Identify which cell holds the provided text, then report its (x, y) central coordinate. 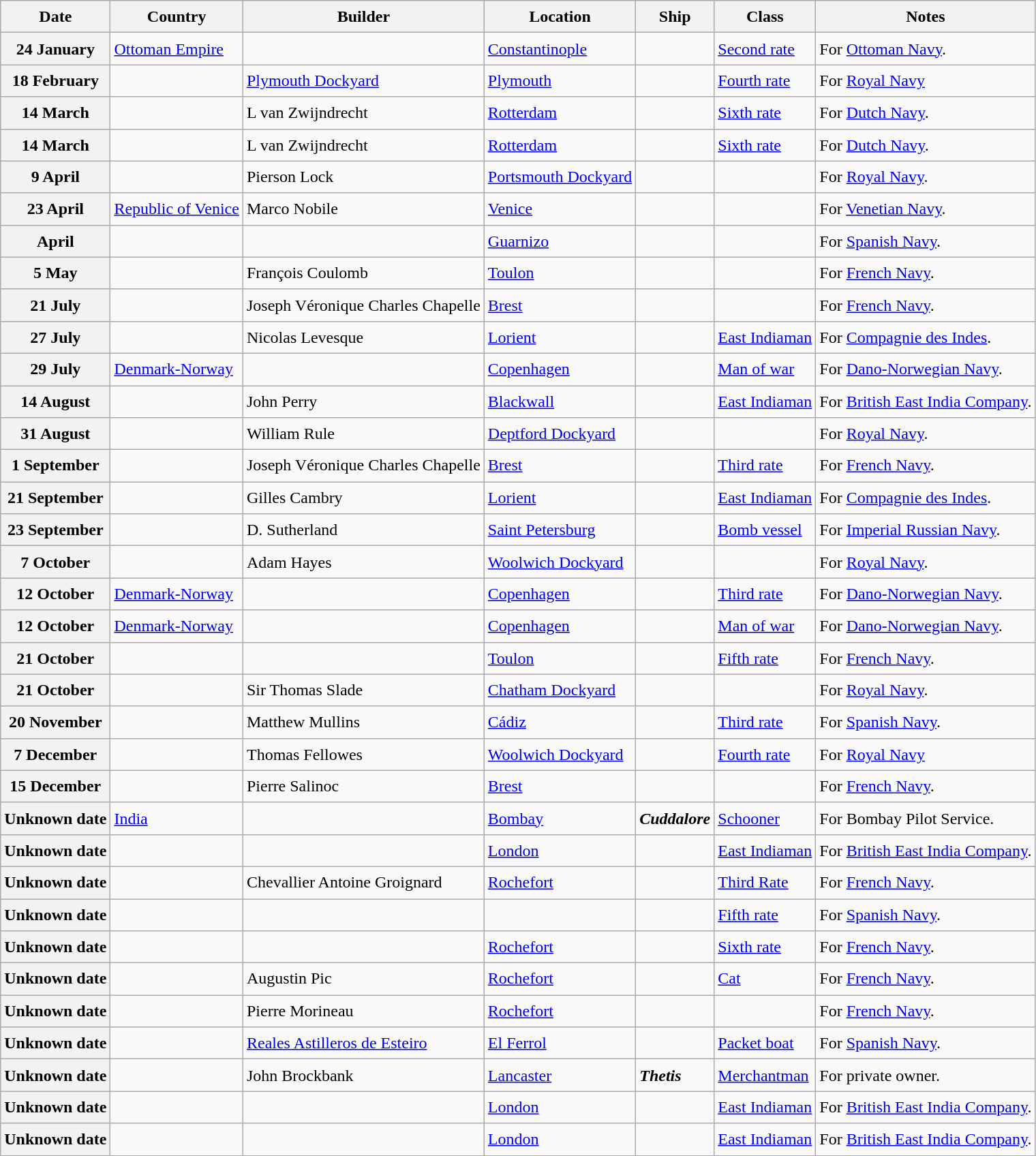
Chatham Dockyard (560, 690)
7 October (56, 562)
Chevallier Antoine Groignard (363, 882)
15 December (56, 787)
27 July (56, 337)
14 August (56, 402)
For Imperial Russian Navy. (926, 530)
For private owner. (926, 1076)
21 September (56, 498)
Builder (363, 16)
For Ottoman Navy. (926, 49)
Plymouth (560, 80)
Deptford Dockyard (560, 433)
Thomas Fellowes (363, 754)
Marco Nobile (363, 209)
Schooner (765, 818)
For Venetian Navy. (926, 209)
20 November (56, 722)
Pierson Lock (363, 177)
Second rate (765, 49)
Nicolas Levesque (363, 337)
Pierre Morineau (363, 1011)
29 July (56, 369)
Thetis (675, 1076)
5 May (56, 273)
India (177, 818)
Venice (560, 209)
Cuddalore (675, 818)
18 February (56, 80)
Notes (926, 16)
1 September (56, 466)
Bombay (560, 818)
El Ferrol (560, 1043)
Blackwall (560, 402)
Ottoman Empire (177, 49)
Ship (675, 16)
Bomb vessel (765, 530)
Republic of Venice (177, 209)
Plymouth Dockyard (363, 80)
Saint Petersburg (560, 530)
24 January (56, 49)
Sir Thomas Slade (363, 690)
Class (765, 16)
Pierre Salinoc (363, 787)
Portsmouth Dockyard (560, 177)
23 April (56, 209)
31 August (56, 433)
23 September (56, 530)
John Perry (363, 402)
Cádiz (560, 722)
Cat (765, 979)
Guarnizo (560, 241)
9 April (56, 177)
François Coulomb (363, 273)
Merchantman (765, 1076)
Adam Hayes (363, 562)
Third Rate (765, 882)
Location (560, 16)
William Rule (363, 433)
Date (56, 16)
Packet boat (765, 1043)
Augustin Pic (363, 979)
For Bombay Pilot Service. (926, 818)
7 December (56, 754)
Country (177, 16)
April (56, 241)
D. Sutherland (363, 530)
Lancaster (560, 1076)
Constantinople (560, 49)
21 July (56, 305)
Reales Astilleros de Esteiro (363, 1043)
Gilles Cambry (363, 498)
John Brockbank (363, 1076)
Matthew Mullins (363, 722)
